Determine the [X, Y] coordinate at the center of the cell enclosing the given text.  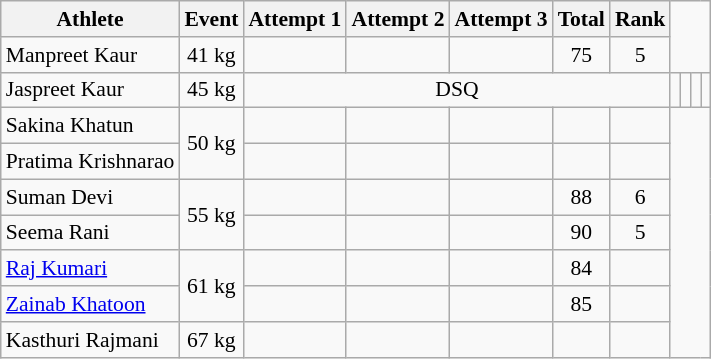
45 kg [211, 90]
Total [582, 19]
Attempt 1 [294, 19]
Manpreet Kaur [90, 55]
84 [582, 269]
Suman Devi [90, 197]
Attempt 2 [398, 19]
Rank [640, 19]
55 kg [211, 214]
6 [640, 197]
Sakina Khatun [90, 126]
Event [211, 19]
85 [582, 304]
90 [582, 233]
Raj Kumari [90, 269]
67 kg [211, 340]
61 kg [211, 286]
88 [582, 197]
41 kg [211, 55]
75 [582, 55]
Athlete [90, 19]
Kasthuri Rajmani [90, 340]
50 kg [211, 144]
Jaspreet Kaur [90, 90]
Zainab Khatoon [90, 304]
Pratima Krishnarao [90, 162]
DSQ [456, 90]
Attempt 3 [502, 19]
Seema Rani [90, 233]
